Output the (x, y) coordinate of the center of the cell containing the given text.  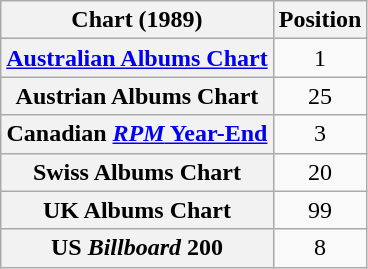
1 (320, 58)
Austrian Albums Chart (137, 96)
8 (320, 248)
Chart (1989) (137, 20)
20 (320, 172)
US Billboard 200 (137, 248)
Position (320, 20)
3 (320, 134)
Canadian RPM Year-End (137, 134)
Australian Albums Chart (137, 58)
Swiss Albums Chart (137, 172)
25 (320, 96)
99 (320, 210)
UK Albums Chart (137, 210)
